Determine the (X, Y) coordinate at the center of the cell enclosing the given text.  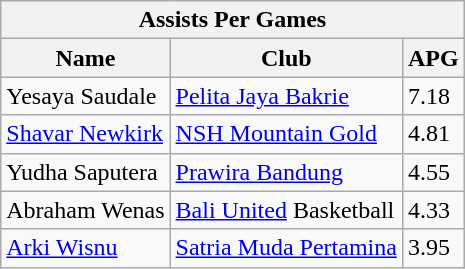
4.55 (433, 172)
Assists Per Games (232, 20)
Bali United Basketball (286, 210)
Club (286, 58)
Name (86, 58)
APG (433, 58)
Abraham Wenas (86, 210)
Prawira Bandung (286, 172)
Shavar Newkirk (86, 134)
3.95 (433, 248)
Yudha Saputera (86, 172)
Arki Wisnu (86, 248)
4.81 (433, 134)
Yesaya Saudale (86, 96)
NSH Mountain Gold (286, 134)
Satria Muda Pertamina (286, 248)
Pelita Jaya Bakrie (286, 96)
7.18 (433, 96)
4.33 (433, 210)
